Output the [X, Y] coordinate of the center of the cell containing the given text.  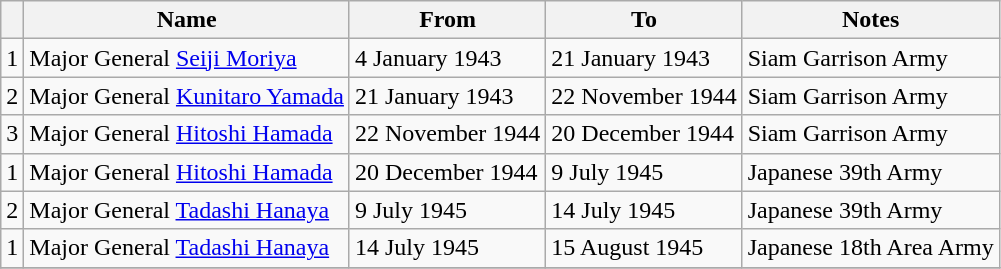
Name [187, 20]
From [447, 20]
Japanese 18th Area Army [870, 248]
15 August 1945 [644, 248]
Major General Seiji Moriya [187, 58]
4 January 1943 [447, 58]
Major General Kunitaro Yamada [187, 96]
To [644, 20]
3 [12, 134]
Notes [870, 20]
